Find where the given text appears and provide that cell's center as (X, Y) coordinate. 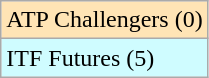
ITF Futures (5) (104, 58)
ATP Challengers (0) (104, 20)
